Return the [x, y] coordinate for the center point of the cell that contains the specified text.  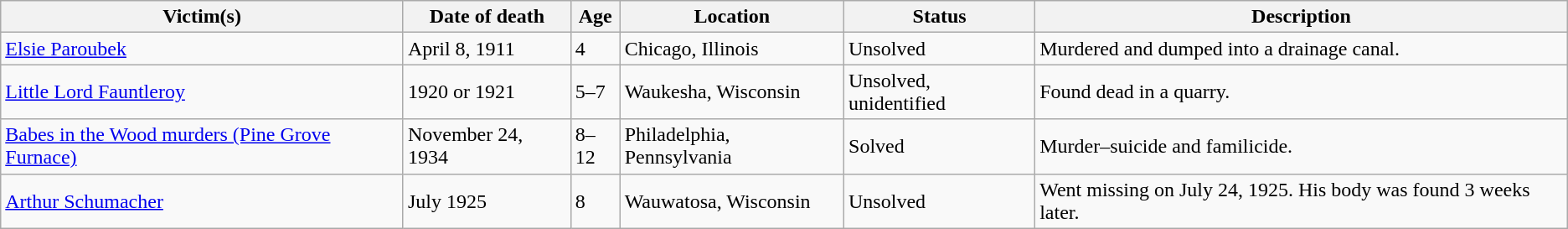
Murdered and dumped into a drainage canal. [1302, 49]
Chicago, Illinois [732, 49]
Babes in the Wood murders (Pine Grove Furnace) [203, 146]
Location [732, 17]
Date of death [487, 17]
1920 or 1921 [487, 92]
July 1925 [487, 201]
Victim(s) [203, 17]
Status [940, 17]
Age [595, 17]
Elsie Paroubek [203, 49]
Arthur Schumacher [203, 201]
4 [595, 49]
Description [1302, 17]
Waukesha, Wisconsin [732, 92]
Murder–suicide and familicide. [1302, 146]
Went missing on July 24, 1925. His body was found 3 weeks later. [1302, 201]
Wauwatosa, Wisconsin [732, 201]
November 24, 1934 [487, 146]
8–12 [595, 146]
April 8, 1911 [487, 49]
Philadelphia, Pennsylvania [732, 146]
8 [595, 201]
5–7 [595, 92]
Unsolved, unidentified [940, 92]
Little Lord Fauntleroy [203, 92]
Solved [940, 146]
Found dead in a quarry. [1302, 92]
